Locate the cell with the specified text and output its (X, Y) center coordinate. 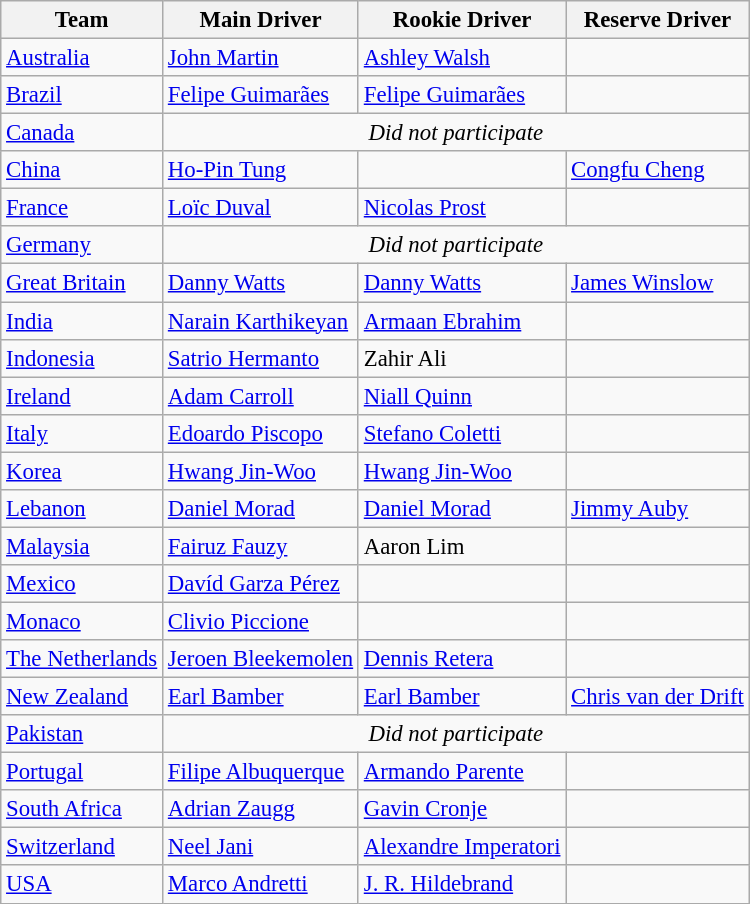
Ho-Pin Tung (261, 170)
South Africa (82, 809)
Indonesia (82, 358)
Armando Parente (462, 772)
Zahir Ali (462, 358)
Ashley Walsh (462, 58)
Fairuz Fauzy (261, 546)
The Netherlands (82, 659)
Portugal (82, 772)
Mexico (82, 584)
Main Driver (261, 20)
Clivio Piccione (261, 621)
India (82, 321)
Lebanon (82, 509)
Malaysia (82, 546)
Adrian Zaugg (261, 809)
J. R. Hildebrand (462, 885)
Niall Quinn (462, 396)
Australia (82, 58)
Alexandre Imperatori (462, 847)
Adam Carroll (261, 396)
USA (82, 885)
France (82, 208)
New Zealand (82, 697)
Narain Karthikeyan (261, 321)
Congfu Cheng (658, 170)
Loïc Duval (261, 208)
Nicolas Prost (462, 208)
Marco Andretti (261, 885)
Chris van der Drift (658, 697)
Rookie Driver (462, 20)
Korea (82, 471)
Team (82, 20)
Jimmy Auby (658, 509)
Davíd Garza Pérez (261, 584)
Ireland (82, 396)
Canada (82, 133)
China (82, 170)
Jeroen Bleekemolen (261, 659)
Reserve Driver (658, 20)
Edoardo Piscopo (261, 433)
Brazil (82, 95)
Great Britain (82, 283)
Dennis Retera (462, 659)
Neel Jani (261, 847)
James Winslow (658, 283)
Gavin Cronje (462, 809)
Italy (82, 433)
Monaco (82, 621)
Satrio Hermanto (261, 358)
Switzerland (82, 847)
Pakistan (82, 734)
John Martin (261, 58)
Armaan Ebrahim (462, 321)
Aaron Lim (462, 546)
Germany (82, 245)
Filipe Albuquerque (261, 772)
Stefano Coletti (462, 433)
